Provide the [x, y] coordinate of the cell's center where the given text is located.  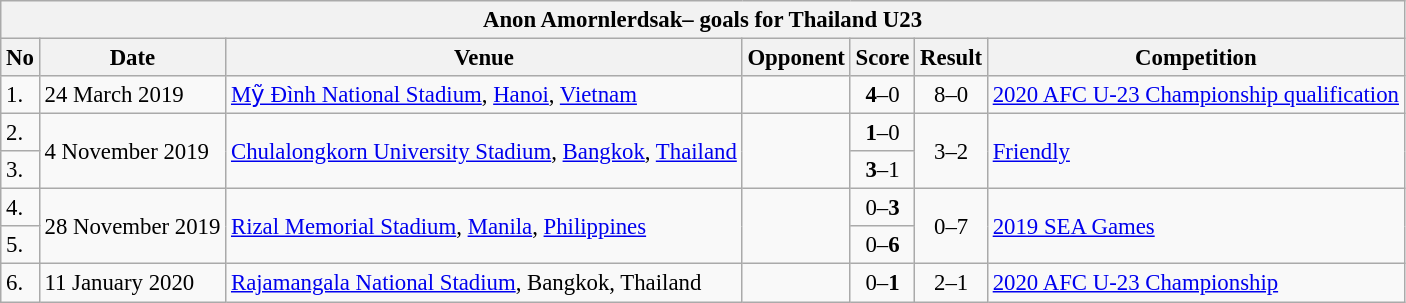
Competition [1196, 58]
0–1 [882, 283]
24 March 2019 [132, 95]
6. [20, 283]
Anon Amornlerdsak– goals for Thailand U23 [703, 20]
0–7 [952, 226]
28 November 2019 [132, 226]
4 November 2019 [132, 152]
Friendly [1196, 152]
2–1 [952, 283]
1–0 [882, 133]
Venue [484, 58]
2. [20, 133]
Date [132, 58]
No [20, 58]
Rajamangala National Stadium, Bangkok, Thailand [484, 283]
3–2 [952, 152]
11 January 2020 [132, 283]
1. [20, 95]
4–0 [882, 95]
5. [20, 245]
2019 SEA Games [1196, 226]
3. [20, 170]
2020 AFC U-23 Championship [1196, 283]
4. [20, 208]
Rizal Memorial Stadium, Manila, Philippines [484, 226]
Mỹ Đình National Stadium, Hanoi, Vietnam [484, 95]
Chulalongkorn University Stadium, Bangkok, Thailand [484, 152]
0–6 [882, 245]
3–1 [882, 170]
2020 AFC U-23 Championship qualification [1196, 95]
Score [882, 58]
8–0 [952, 95]
Result [952, 58]
0–3 [882, 208]
Opponent [796, 58]
